Detect which cell encompasses the target text, then output its [X, Y] center coordinate. 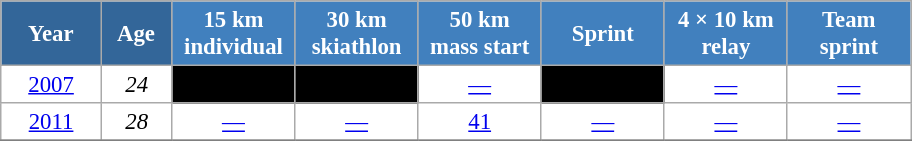
2011 [52, 122]
30 km skiathlon [356, 34]
2007 [52, 85]
Age [136, 34]
Team sprint [848, 34]
4 × 10 km relay [726, 34]
41 [480, 122]
28 [136, 122]
15 km individual [234, 34]
24 [136, 85]
Sprint [602, 34]
50 km mass start [480, 34]
Year [52, 34]
